Provide the (X, Y) coordinate of the cell's center where the given text is located.  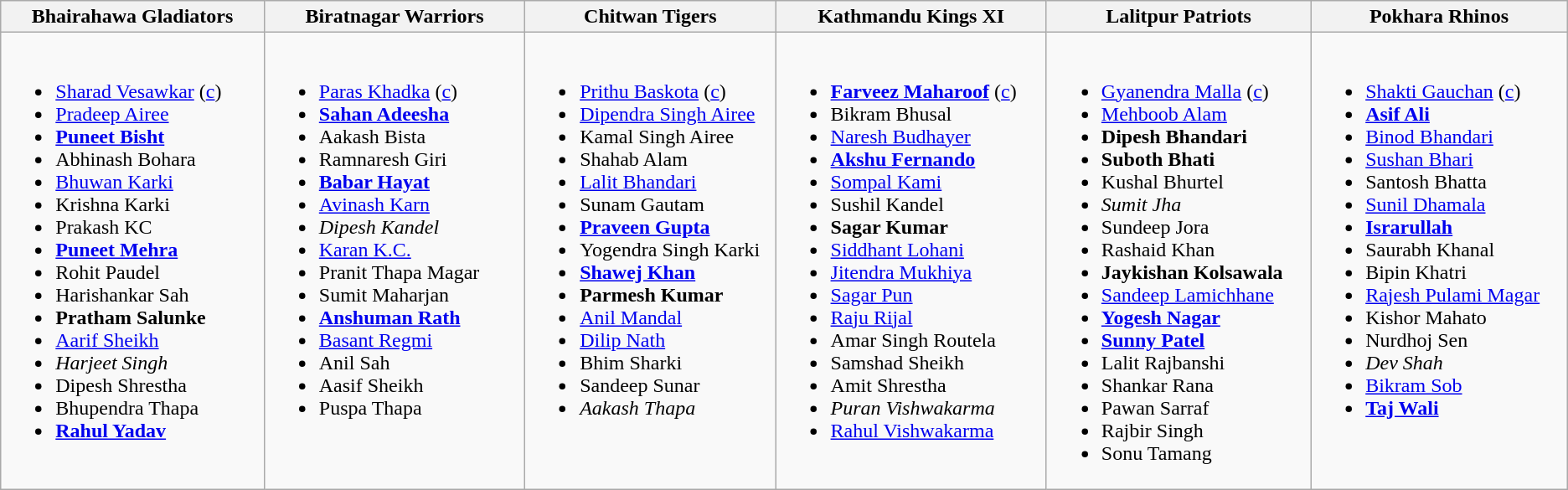
Chitwan Tigers (650, 17)
Biratnagar Warriors (394, 17)
Pokhara Rhinos (1439, 17)
Kathmandu Kings XI (911, 17)
Lalitpur Patriots (1178, 17)
Bhairahawa Gladiators (132, 17)
